Locate the cell with the specified text and output its [x, y] center coordinate. 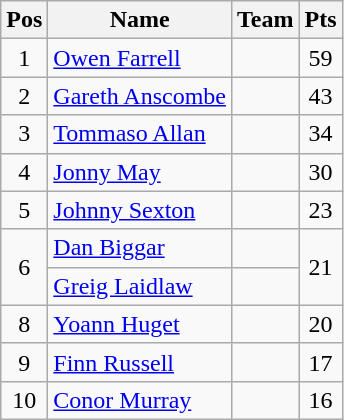
Dan Biggar [140, 248]
2 [24, 96]
Pts [320, 20]
20 [320, 324]
43 [320, 96]
Johnny Sexton [140, 210]
Conor Murray [140, 400]
3 [24, 134]
6 [24, 267]
Finn Russell [140, 362]
Tommaso Allan [140, 134]
Team [265, 20]
10 [24, 400]
9 [24, 362]
Pos [24, 20]
1 [24, 58]
59 [320, 58]
34 [320, 134]
5 [24, 210]
Owen Farrell [140, 58]
Greig Laidlaw [140, 286]
23 [320, 210]
4 [24, 172]
8 [24, 324]
Name [140, 20]
Gareth Anscombe [140, 96]
Jonny May [140, 172]
30 [320, 172]
Yoann Huget [140, 324]
16 [320, 400]
17 [320, 362]
21 [320, 267]
